Output the (X, Y) coordinate of the center of the cell containing the given text.  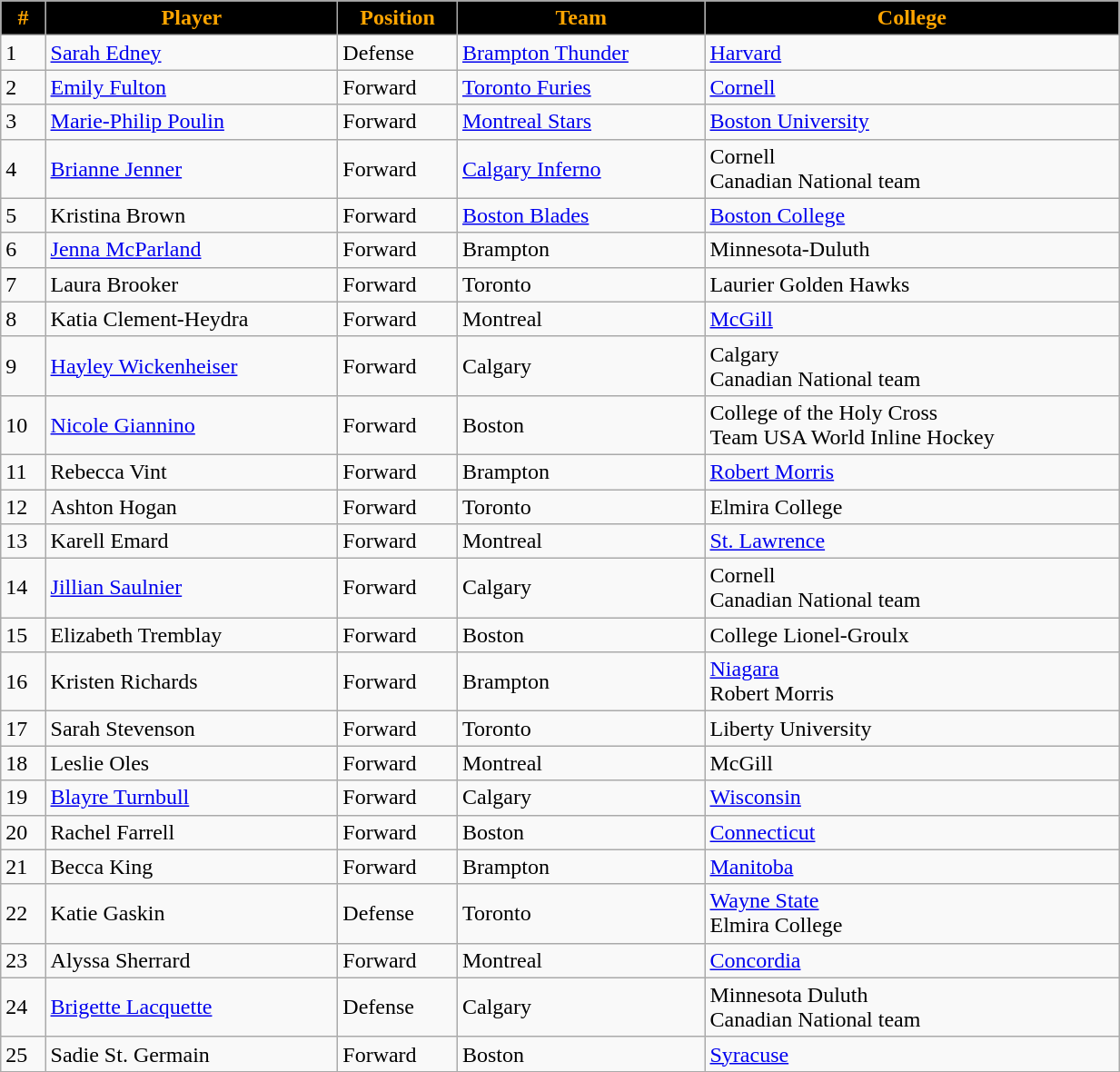
4 (24, 169)
19 (24, 798)
Boston University (912, 122)
Boston Blades (580, 215)
Elmira College (912, 506)
Liberty University (912, 729)
Brianne Jenner (192, 169)
25 (24, 1054)
Minnesota-Duluth (912, 250)
Ashton Hogan (192, 506)
23 (24, 960)
15 (24, 635)
Robert Morris (912, 471)
8 (24, 319)
11 (24, 471)
Jillian Saulnier (192, 589)
Boston College (912, 215)
Brampton Thunder (580, 53)
1 (24, 53)
# (24, 18)
CalgaryCanadian National team (912, 365)
Harvard (912, 53)
Syracuse (912, 1054)
Marie-Philip Poulin (192, 122)
Karell Emard (192, 541)
7 (24, 284)
Manitoba (912, 867)
16 (24, 681)
Nicole Giannino (192, 425)
Elizabeth Tremblay (192, 635)
13 (24, 541)
Emily Fulton (192, 87)
Wayne StateElmira College (912, 914)
Team (580, 18)
Sarah Edney (192, 53)
Minnesota DuluthCanadian National team (912, 1007)
18 (24, 763)
Concordia (912, 960)
St. Lawrence (912, 541)
Kristina Brown (192, 215)
12 (24, 506)
Cornell (912, 87)
3 (24, 122)
2 (24, 87)
Rachel Farrell (192, 832)
21 (24, 867)
NiagaraRobert Morris (912, 681)
Wisconsin (912, 798)
5 (24, 215)
6 (24, 250)
9 (24, 365)
Leslie Oles (192, 763)
24 (24, 1007)
College Lionel-Groulx (912, 635)
Sarah Stevenson (192, 729)
Sadie St. Germain (192, 1054)
College of the Holy CrossTeam USA World Inline Hockey (912, 425)
Blayre Turnbull (192, 798)
Hayley Wickenheiser (192, 365)
Toronto Furies (580, 87)
Connecticut (912, 832)
Katia Clement-Heydra (192, 319)
10 (24, 425)
College (912, 18)
20 (24, 832)
Becca King (192, 867)
22 (24, 914)
Laura Brooker (192, 284)
Brigette Lacquette (192, 1007)
Kristen Richards (192, 681)
Jenna McParland (192, 250)
Laurier Golden Hawks (912, 284)
14 (24, 589)
17 (24, 729)
Player (192, 18)
Position (398, 18)
Montreal Stars (580, 122)
Alyssa Sherrard (192, 960)
Rebecca Vint (192, 471)
Katie Gaskin (192, 914)
Calgary Inferno (580, 169)
